Return the (x, y) coordinate for the center point of the cell that contains the specified text.  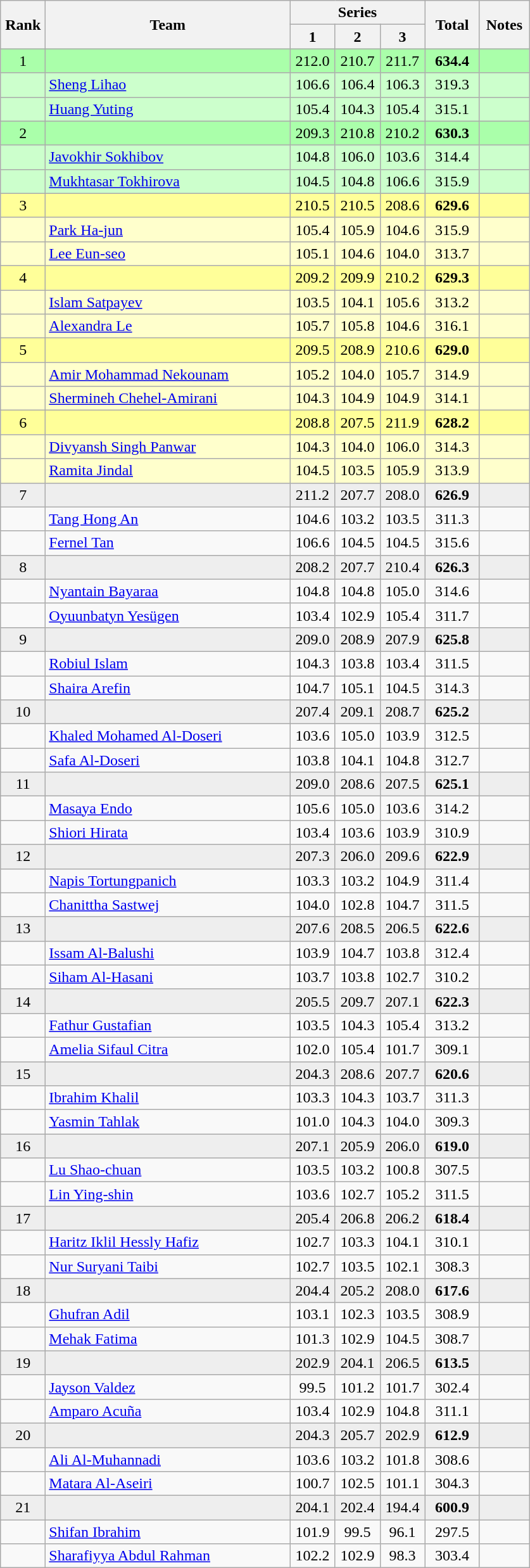
Lee Eun-seo (168, 253)
618.4 (452, 1218)
315.1 (452, 109)
314.9 (452, 374)
16 (23, 1146)
309.1 (452, 1049)
311.7 (452, 615)
Alexandra Le (168, 326)
Nyantain Bayaraa (168, 591)
210.8 (357, 133)
Ali Al-Muhannadi (168, 1459)
622.6 (452, 929)
629.6 (452, 205)
100.7 (313, 1484)
Amparo Acuña (168, 1411)
314.4 (452, 157)
613.5 (452, 1363)
206.2 (403, 1218)
106.4 (357, 85)
Yasmin Tahlak (168, 1122)
Issam Al-Balushi (168, 953)
Shiori Hirata (168, 832)
Ghufran Adil (168, 1315)
629.0 (452, 350)
625.1 (452, 784)
Tang Hong An (168, 519)
313.7 (452, 253)
205.7 (357, 1435)
205.2 (357, 1291)
98.3 (403, 1556)
20 (23, 1435)
Ibrahim Khalil (168, 1098)
101.1 (403, 1484)
209.6 (403, 857)
312.4 (452, 953)
100.8 (403, 1170)
297.5 (452, 1532)
308.9 (452, 1315)
303.4 (452, 1556)
Masaya Endo (168, 808)
206.8 (357, 1218)
207.4 (313, 712)
Safa Al-Doseri (168, 760)
630.3 (452, 133)
9 (23, 639)
205.4 (313, 1218)
Sheng Lihao (168, 85)
207.9 (403, 639)
Siham Al-Hasani (168, 977)
101.3 (313, 1339)
207.6 (313, 929)
212.0 (313, 61)
308.7 (452, 1339)
312.5 (452, 736)
17 (23, 1218)
102.3 (357, 1315)
Total (452, 25)
102.2 (313, 1556)
210.4 (403, 567)
14 (23, 1001)
102.8 (357, 905)
312.7 (452, 760)
Ramita Jindal (168, 471)
Sharafiyya Abdul Rahman (168, 1556)
622.9 (452, 857)
311.1 (452, 1411)
Napis Tortungpanich (168, 881)
Rank (23, 25)
208.7 (403, 712)
308.3 (452, 1266)
304.3 (452, 1484)
205.9 (357, 1146)
Javokhir Sokhibov (168, 157)
18 (23, 1291)
208.2 (313, 567)
106.3 (403, 85)
302.4 (452, 1387)
96.1 (403, 1532)
Nur Suryani Taibi (168, 1266)
Mehak Fatima (168, 1339)
Amir Mohammad Nekounam (168, 374)
Park Ha-jun (168, 229)
210.6 (403, 350)
625.2 (452, 712)
208.8 (313, 423)
Divyansh Singh Panwar (168, 447)
314.2 (452, 808)
21 (23, 1508)
Robiul Islam (168, 663)
209.5 (313, 350)
101.2 (357, 1387)
105.8 (357, 326)
626.9 (452, 495)
314.1 (452, 398)
102.5 (357, 1484)
211.2 (313, 495)
101.0 (313, 1122)
209.3 (313, 133)
628.2 (452, 423)
313.9 (452, 471)
204.4 (313, 1291)
11 (23, 784)
Huang Yuting (168, 109)
6 (23, 423)
600.9 (452, 1508)
202.4 (357, 1508)
209.9 (357, 277)
314.6 (452, 591)
Fernel Tan (168, 543)
316.1 (452, 326)
617.6 (452, 1291)
19 (23, 1363)
619.0 (452, 1146)
Team (168, 25)
211.9 (403, 423)
101.9 (313, 1532)
308.6 (452, 1459)
Khaled Mohamed Al-Doseri (168, 736)
Oyuunbatyn Yesügen (168, 615)
Shifan Ibrahim (168, 1532)
Lin Ying-shin (168, 1194)
Matara Al-Aseiri (168, 1484)
Lu Shao-chuan (168, 1170)
309.3 (452, 1122)
622.3 (452, 1001)
7 (23, 495)
101.8 (403, 1459)
629.3 (452, 277)
620.6 (452, 1074)
209.7 (357, 1001)
311.4 (452, 881)
205.5 (313, 1001)
307.5 (452, 1170)
194.4 (403, 1508)
Shaira Arefin (168, 687)
207.3 (313, 857)
315.6 (452, 543)
102.1 (403, 1266)
210.7 (357, 61)
102.0 (313, 1049)
15 (23, 1074)
Fathur Gustafian (168, 1025)
612.9 (452, 1435)
Jayson Valdez (168, 1387)
625.8 (452, 639)
103.1 (313, 1315)
8 (23, 567)
310.2 (452, 977)
634.4 (452, 61)
Islam Satpayev (168, 302)
Notes (504, 25)
209.2 (313, 277)
Series (357, 13)
5 (23, 350)
Haritz Iklil Hessly Hafiz (168, 1242)
310.9 (452, 832)
626.3 (452, 567)
Mukhtasar Tokhirova (168, 181)
Shermineh Chehel-Amirani (168, 398)
319.3 (452, 85)
13 (23, 929)
12 (23, 857)
4 (23, 277)
Amelia Sifaul Citra (168, 1049)
310.1 (452, 1242)
211.7 (403, 61)
10 (23, 712)
Chanittha Sastwej (168, 905)
208.5 (357, 929)
209.1 (357, 712)
